Output the (x, y) coordinate of the center of the cell containing the given text.  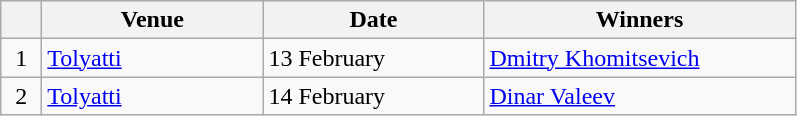
Date (374, 20)
Venue (152, 20)
Winners (640, 20)
2 (22, 96)
Dinar Valeev (640, 96)
Dmitry Khomitsevich (640, 58)
1 (22, 58)
14 February (374, 96)
13 February (374, 58)
